Provide the [X, Y] coordinate of the cell's center where the given text is located.  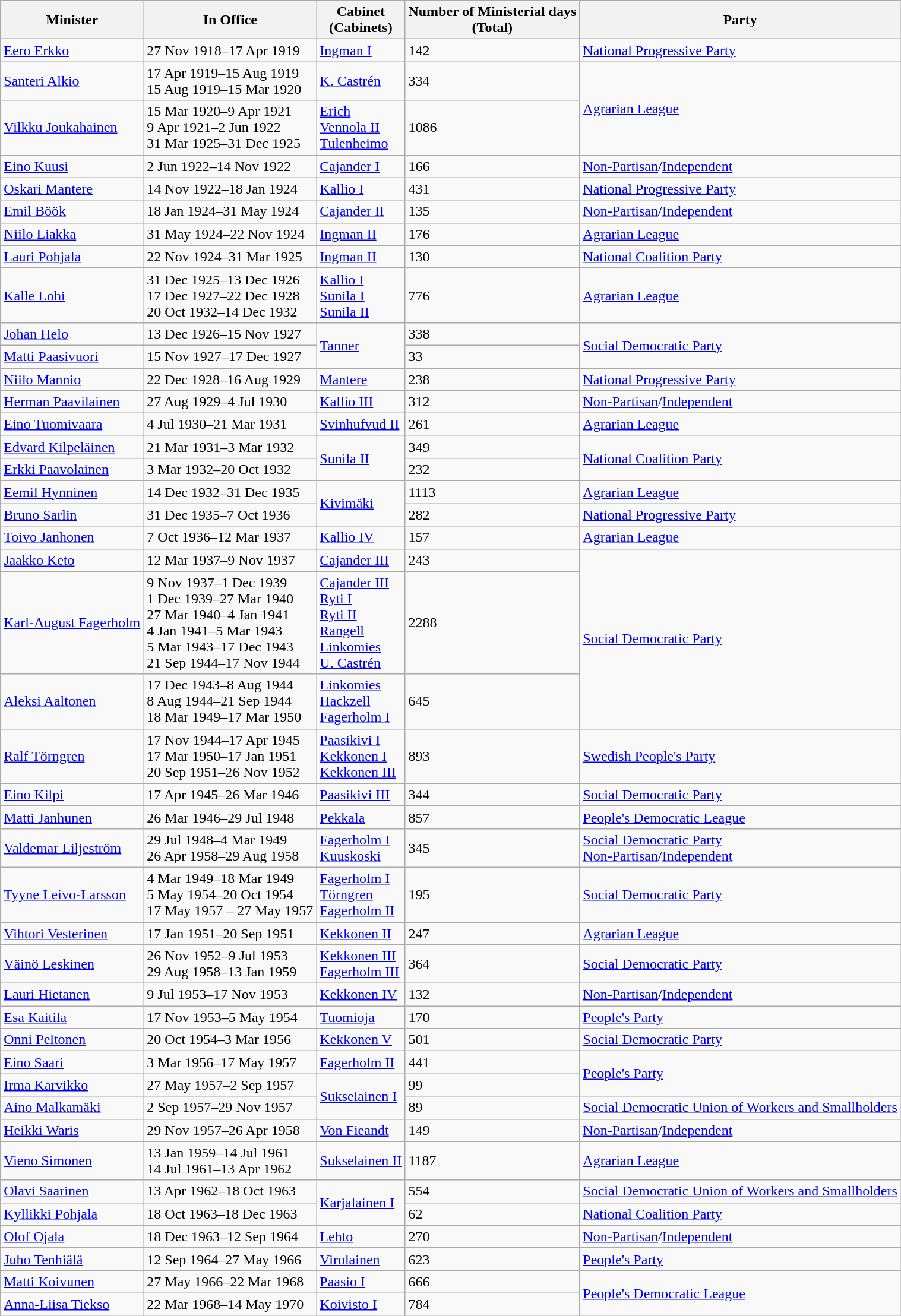
Fagerholm II [361, 1062]
In Office [230, 20]
K. Castrén [361, 81]
Santeri Alkio [72, 81]
645 [492, 701]
2 Sep 1957–29 Nov 1957 [230, 1108]
Lehto [361, 1236]
3 Mar 1932–20 Oct 1932 [230, 470]
Sukselainen I [361, 1096]
Number of Ministerial days (Total) [492, 20]
27 May 1957–2 Sep 1957 [230, 1085]
Juho Tenhiälä [72, 1259]
Fagerholm ITörngrenFagerholm II [361, 894]
7 Oct 1936–12 Mar 1937 [230, 537]
LinkomiesHackzellFagerholm I [361, 701]
345 [492, 848]
501 [492, 1040]
Olof Ojala [72, 1236]
Kallio III [361, 402]
22 Dec 1928–16 Aug 1929 [230, 379]
Minister [72, 20]
Matti Janhunen [72, 817]
9 Jul 1953–17 Nov 1953 [230, 995]
9 Nov 1937–1 Dec 19391 Dec 1939–27 Mar 194027 Mar 1940–4 Jan 19414 Jan 1941–5 Mar 19435 Mar 1943–17 Dec 194321 Sep 1944–17 Nov 1944 [230, 622]
2 Jun 1922–14 Nov 1922 [230, 166]
Cajander IIIRyti IRyti IIRangellLinkomiesU. Castrén [361, 622]
132 [492, 995]
Pekkala [361, 817]
Sunila II [361, 458]
Esa Kaitila [72, 1017]
232 [492, 470]
1113 [492, 492]
Kekkonen IIIFagerholm III [361, 964]
Cajander II [361, 211]
149 [492, 1130]
282 [492, 515]
17 Nov 1953–5 May 1954 [230, 1017]
17 Apr 1945–26 Mar 1946 [230, 795]
Tuomioja [361, 1017]
Paasikivi III [361, 795]
312 [492, 402]
195 [492, 894]
Aleksi Aaltonen [72, 701]
Oskari Mantere [72, 189]
334 [492, 81]
270 [492, 1236]
Jaakko Keto [72, 560]
Cajander III [361, 560]
666 [492, 1282]
243 [492, 560]
Eino Saari [72, 1062]
Kekkonen II [361, 933]
Ralf Törngren [72, 756]
Kivimäki [361, 504]
Karjalainen I [361, 1203]
441 [492, 1062]
62 [492, 1214]
31 May 1924–22 Nov 1924 [230, 234]
Lauri Hietanen [72, 995]
18 Oct 1963–18 Dec 1963 [230, 1214]
Irma Karvikko [72, 1085]
Paasikivi IKekkonen IKekkonen III [361, 756]
Matti Koivunen [72, 1282]
Olavi Saarinen [72, 1191]
157 [492, 537]
89 [492, 1108]
14 Nov 1922–18 Jan 1924 [230, 189]
27 May 1966–22 Mar 1968 [230, 1282]
Kallio IV [361, 537]
Mantere [361, 379]
893 [492, 756]
Svinhufvud II [361, 425]
Cajander I [361, 166]
17 Nov 1944–17 Apr 194517 Mar 1950–17 Jan 195120 Sep 1951–26 Nov 1952 [230, 756]
13 Apr 1962–18 Oct 1963 [230, 1191]
338 [492, 334]
33 [492, 356]
26 Nov 1952–9 Jul 195329 Aug 1958–13 Jan 1959 [230, 964]
776 [492, 295]
Koivisto I [361, 1304]
857 [492, 817]
Aino Malkamäki [72, 1108]
31 Dec 1925–13 Dec 192617 Dec 1927–22 Dec 192820 Oct 1932–14 Dec 1932 [230, 295]
26 Mar 1946–29 Jul 1948 [230, 817]
13 Jan 1959–14 Jul 196114 Jul 1961–13 Apr 1962 [230, 1160]
Vilkku Joukahainen [72, 128]
Emil Böök [72, 211]
22 Mar 1968–14 May 1970 [230, 1304]
Social Democratic PartyNon-Partisan/Independent [740, 848]
17 Jan 1951–20 Sep 1951 [230, 933]
18 Dec 1963–12 Sep 1964 [230, 1236]
Vieno Simonen [72, 1160]
Swedish People's Party [740, 756]
Ingman I [361, 50]
Toivo Janhonen [72, 537]
29 Nov 1957–26 Apr 1958 [230, 1130]
Von Fieandt [361, 1130]
13 Dec 1926–15 Nov 1927 [230, 334]
21 Mar 1931–3 Mar 1932 [230, 447]
261 [492, 425]
15 Nov 1927–17 Dec 1927 [230, 356]
170 [492, 1017]
Edvard Kilpeläinen [72, 447]
Niilo Mannio [72, 379]
Eino Kuusi [72, 166]
99 [492, 1085]
Johan Helo [72, 334]
Eemil Hynninen [72, 492]
Cabinet(Cabinets) [361, 20]
176 [492, 234]
Tanner [361, 345]
554 [492, 1191]
344 [492, 795]
29 Jul 1948–4 Mar 194926 Apr 1958–29 Aug 1958 [230, 848]
431 [492, 189]
Erkki Paavolainen [72, 470]
1086 [492, 128]
623 [492, 1259]
17 Dec 1943–8 Aug 19448 Aug 1944–21 Sep 194418 Mar 1949–17 Mar 1950 [230, 701]
1187 [492, 1160]
135 [492, 211]
27 Nov 1918–17 Apr 1919 [230, 50]
Kekkonen V [361, 1040]
Kyllikki Pohjala [72, 1214]
17 Apr 1919–15 Aug 191915 Aug 1919–15 Mar 1920 [230, 81]
Herman Paavilainen [72, 402]
238 [492, 379]
Valdemar Liljeström [72, 848]
Anna-Liisa Tiekso [72, 1304]
Kekkonen IV [361, 995]
784 [492, 1304]
2288 [492, 622]
Fagerholm IKuuskoski [361, 848]
Party [740, 20]
Lauri Pohjala [72, 257]
247 [492, 933]
Eino Kilpi [72, 795]
18 Jan 1924–31 May 1924 [230, 211]
Heikki Waris [72, 1130]
Karl-August Fagerholm [72, 622]
Väinö Leskinen [72, 964]
Virolainen [361, 1259]
Bruno Sarlin [72, 515]
Kallio ISunila ISunila II [361, 295]
15 Mar 1920–9 Apr 19219 Apr 1921–2 Jun 192231 Mar 1925–31 Dec 1925 [230, 128]
Matti Paasivuori [72, 356]
Eino Tuomivaara [72, 425]
Tyyne Leivo-Larsson [72, 894]
Kallio I [361, 189]
4 Jul 1930–21 Mar 1931 [230, 425]
20 Oct 1954–3 Mar 1956 [230, 1040]
Kalle Lohi [72, 295]
ErichVennola IITulenheimo [361, 128]
Sukselainen II [361, 1160]
12 Sep 1964–27 May 1966 [230, 1259]
364 [492, 964]
22 Nov 1924–31 Mar 1925 [230, 257]
4 Mar 1949–18 Mar 19495 May 1954–20 Oct 195417 May 1957 – 27 May 1957 [230, 894]
Onni Peltonen [72, 1040]
12 Mar 1937–9 Nov 1937 [230, 560]
Niilo Liakka [72, 234]
142 [492, 50]
14 Dec 1932–31 Dec 1935 [230, 492]
Paasio I [361, 1282]
130 [492, 257]
3 Mar 1956–17 May 1957 [230, 1062]
27 Aug 1929–4 Jul 1930 [230, 402]
349 [492, 447]
Vihtori Vesterinen [72, 933]
31 Dec 1935–7 Oct 1936 [230, 515]
Eero Erkko [72, 50]
166 [492, 166]
